For the text-containing cell, return its midpoint in (X, Y) coordinate format. 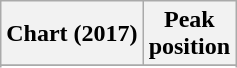
Peak position (189, 34)
Chart (2017) (72, 34)
